For the text-containing cell, return its midpoint in (X, Y) coordinate format. 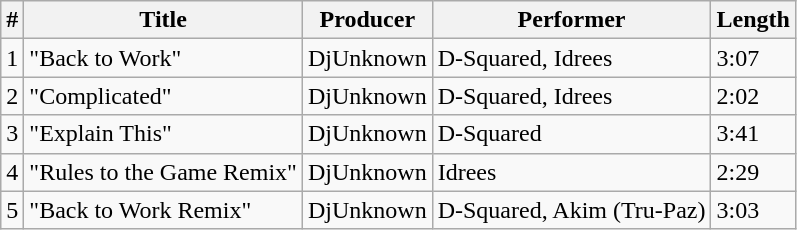
Title (164, 20)
"Back to Work Remix" (164, 210)
Producer (367, 20)
# (12, 20)
2 (12, 96)
"Rules to the Game Remix" (164, 172)
"Back to Work" (164, 58)
1 (12, 58)
3:03 (753, 210)
D-Squared, Akim (Tru-Paz) (572, 210)
5 (12, 210)
Performer (572, 20)
3:41 (753, 134)
2:02 (753, 96)
Idrees (572, 172)
4 (12, 172)
D-Squared (572, 134)
"Complicated" (164, 96)
Length (753, 20)
3:07 (753, 58)
2:29 (753, 172)
3 (12, 134)
"Explain This" (164, 134)
